For the text-containing cell, return its midpoint in [x, y] coordinate format. 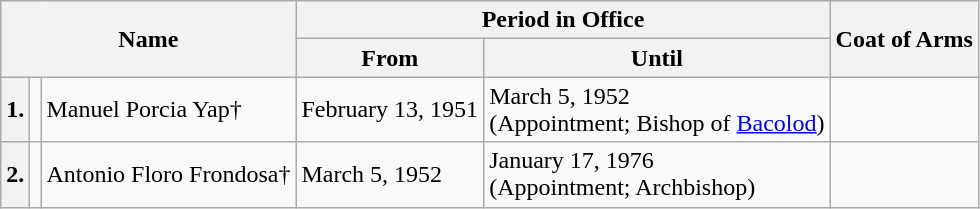
January 17, 1976(Appointment; Archbishop) [657, 174]
From [390, 58]
Manuel Porcia Yap† [168, 110]
March 5, 1952 [390, 174]
Antonio Floro Frondosa† [168, 174]
Until [657, 58]
2. [16, 174]
Name [148, 39]
1. [16, 110]
Coat of Arms [904, 39]
February 13, 1951 [390, 110]
March 5, 1952(Appointment; Bishop of Bacolod) [657, 110]
Period in Office [563, 20]
